Return [X, Y] of the center of cell containing provided text 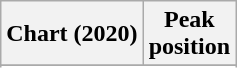
Peakposition [189, 34]
Chart (2020) [72, 34]
